Return the (x, y) coordinate for the center point of the cell that contains the specified text.  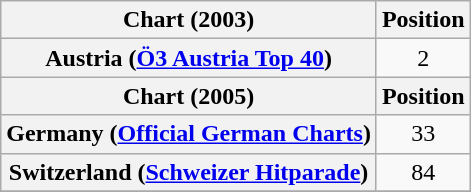
Chart (2003) (189, 20)
2 (423, 58)
Germany (Official German Charts) (189, 134)
33 (423, 134)
Austria (Ö3 Austria Top 40) (189, 58)
84 (423, 172)
Switzerland (Schweizer Hitparade) (189, 172)
Chart (2005) (189, 96)
